Detect which cell encompasses the target text, then output its (x, y) center coordinate. 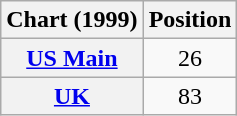
26 (190, 58)
UK (72, 96)
Position (190, 20)
Chart (1999) (72, 20)
US Main (72, 58)
83 (190, 96)
